Determine the (x, y) coordinate at the center of the cell enclosing the given text.  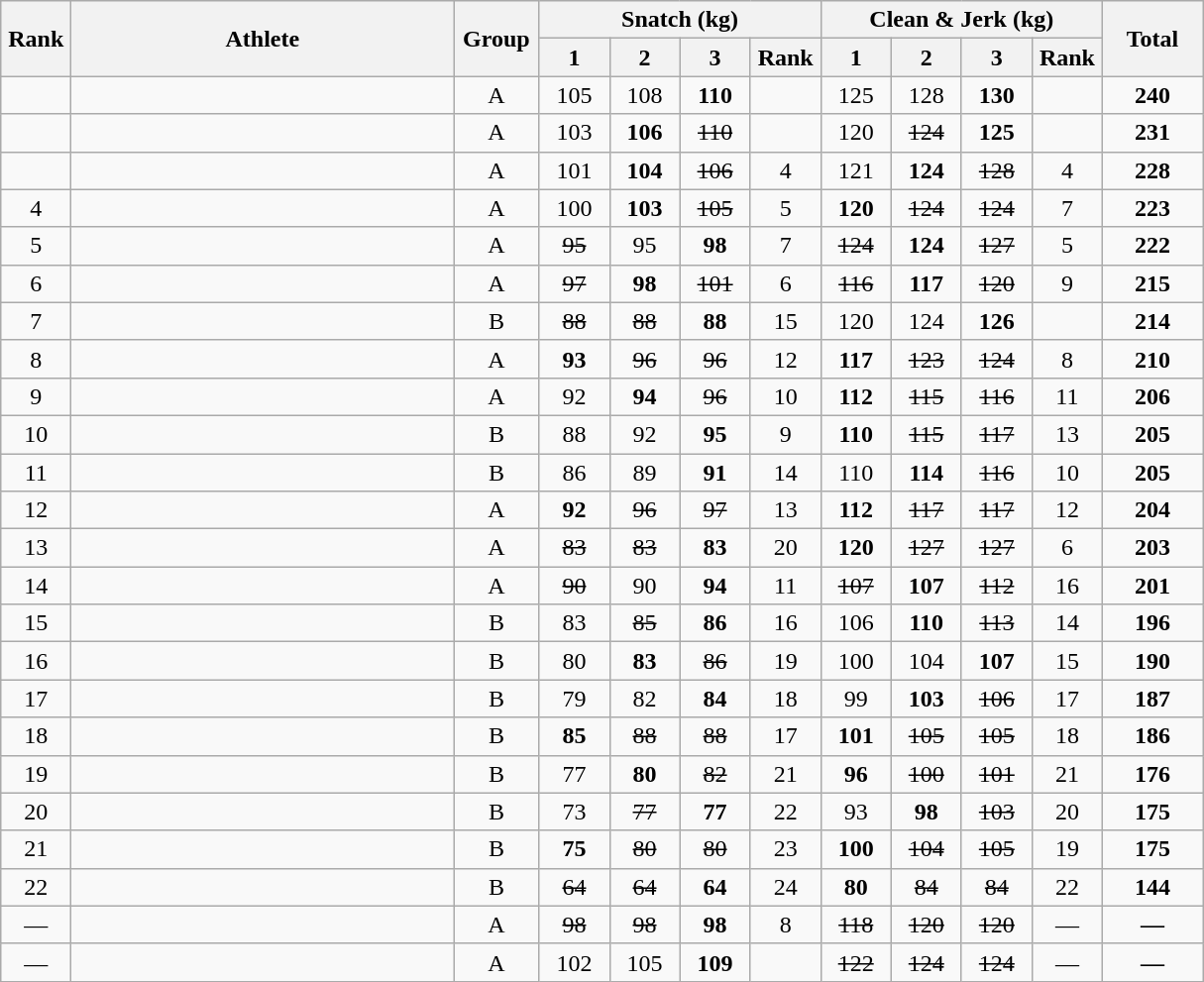
122 (856, 962)
102 (575, 962)
176 (1151, 774)
215 (1151, 283)
Snatch (kg) (680, 20)
109 (715, 962)
222 (1151, 246)
228 (1151, 170)
118 (856, 925)
206 (1151, 396)
210 (1151, 359)
Clean & Jerk (kg) (961, 20)
24 (785, 887)
203 (1151, 548)
113 (997, 623)
23 (785, 849)
214 (1151, 321)
108 (644, 95)
231 (1151, 133)
126 (997, 321)
114 (926, 473)
130 (997, 95)
187 (1151, 699)
190 (1151, 661)
99 (856, 699)
123 (926, 359)
144 (1151, 887)
Total (1151, 39)
240 (1151, 95)
196 (1151, 623)
201 (1151, 586)
Group (496, 39)
73 (575, 812)
79 (575, 699)
91 (715, 473)
204 (1151, 510)
Athlete (263, 39)
89 (644, 473)
223 (1151, 208)
75 (575, 849)
186 (1151, 736)
121 (856, 170)
